Locate the cell with the specified text and output its [X, Y] center coordinate. 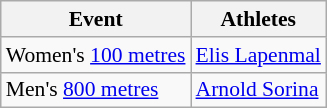
Elis Lapenmal [258, 55]
Men's 800 metres [96, 90]
Athletes [258, 19]
Women's 100 metres [96, 55]
Arnold Sorina [258, 90]
Event [96, 19]
